For the text-containing cell, return its midpoint in (X, Y) coordinate format. 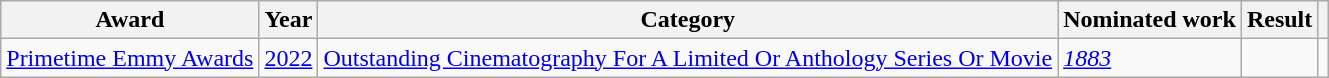
Nominated work (1150, 20)
Year (288, 20)
Primetime Emmy Awards (130, 58)
Result (1279, 20)
Category (688, 20)
1883 (1150, 58)
2022 (288, 58)
Award (130, 20)
Outstanding Cinematography For A Limited Or Anthology Series Or Movie (688, 58)
